Provide the (x, y) coordinate of the cell's center where the given text is located.  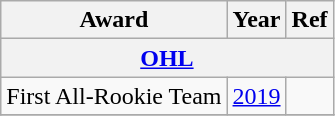
Year (256, 20)
2019 (256, 96)
Award (114, 20)
Ref (310, 20)
OHL (167, 58)
First All-Rookie Team (114, 96)
